Provide the (x, y) coordinate of the cell's center where the given text is located.  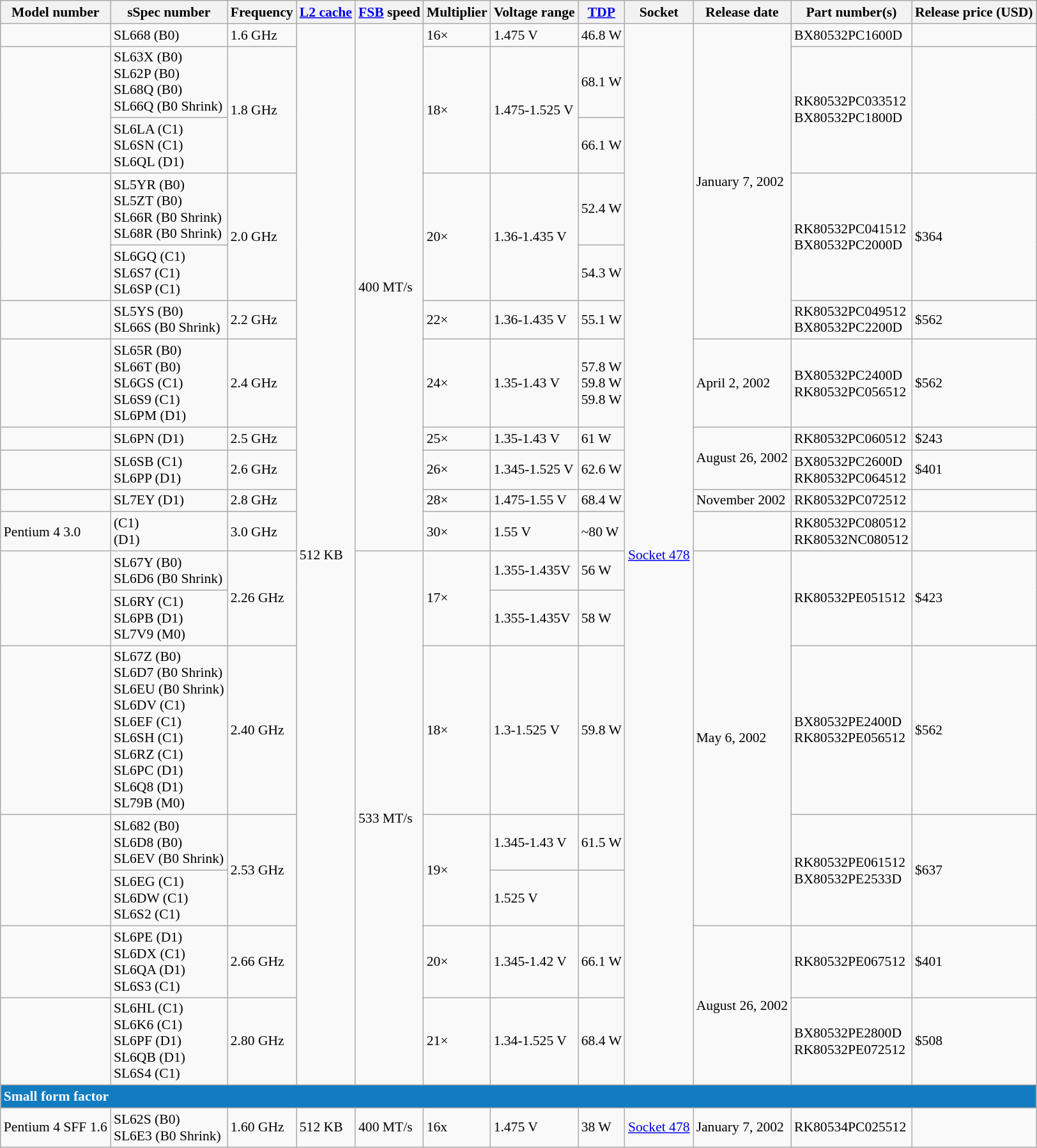
2.80 GHz (262, 1041)
RK80532PC080512RK80532NC080512 (851, 532)
SL6PE (D1)SL6DX (C1)SL6QA (D1)SL6S3 (C1) (169, 961)
FSB speed (390, 12)
Release price (USD) (974, 12)
Frequency (262, 12)
Part number(s) (851, 12)
21× (457, 1041)
RK80532PC072512 (851, 500)
November 2002 (742, 500)
1.34-1.525 V (534, 1041)
BX80532PC2400DRK80532PC056512 (851, 384)
2.4 GHz (262, 384)
Small form factor (519, 1097)
2.0 GHz (262, 237)
SL6LA (C1)SL6SN (C1)SL6QL (D1) (169, 146)
1.8 GHz (262, 110)
59.8 W (602, 730)
$364 (974, 237)
2.2 GHz (262, 320)
SL5YS (B0)SL66S (B0 Shrink) (169, 320)
62.6 W (602, 469)
May 6, 2002 (742, 738)
16× (457, 35)
BX80532PE2400DRK80532PE056512 (851, 730)
SL67Y (B0)SL6D6 (B0 Shrink) (169, 570)
SL682 (B0)SL6D8 (B0)SL6EV (B0 Shrink) (169, 842)
RK80532PC033512BX80532PC1800D (851, 110)
RK80532PE051512 (851, 598)
SL63X (B0)SL62P (B0)SL68Q (B0)SL66Q (B0 Shrink) (169, 82)
55.1 W (602, 320)
1.345-1.42 V (534, 961)
54.3 W (602, 272)
1.3-1.525 V (534, 730)
2.53 GHz (262, 871)
2.66 GHz (262, 961)
3.0 GHz (262, 532)
61.5 W (602, 842)
TDP (602, 12)
L2 cache (326, 12)
1.525 V (534, 899)
SL5YR (B0)SL5ZT (B0)SL66R (B0 Shrink)SL68R (B0 Shrink) (169, 209)
2.40 GHz (262, 730)
RK80532PE067512 (851, 961)
BX80532PC1600D (851, 35)
SL6PN (D1) (169, 439)
1.475-1.55 V (534, 500)
BX80532PC2600DRK80532PC064512 (851, 469)
1.60 GHz (262, 1128)
46.8 W (602, 35)
RK80532PE061512BX80532PE2533D (851, 871)
Voltage range (534, 12)
Model number (56, 12)
Release date (742, 12)
$637 (974, 871)
24× (457, 384)
RK80532PC049512BX80532PC2200D (851, 320)
25× (457, 439)
(C1) (D1) (169, 532)
2.5 GHz (262, 439)
SL668 (B0) (169, 35)
BX80532PE2800DRK80532PE072512 (851, 1041)
SL6SB (C1)SL6PP (D1) (169, 469)
SL62S (B0)SL6E3 (B0 Shrink) (169, 1128)
SL6HL (C1)SL6K6 (C1)SL6PF (D1)SL6QB (D1)SL6S4 (C1) (169, 1041)
22× (457, 320)
April 2, 2002 (742, 384)
SL6EG (C1)SL6DW (C1)SL6S2 (C1) (169, 899)
2.6 GHz (262, 469)
1.55 V (534, 532)
1.345-1.43 V (534, 842)
30× (457, 532)
58 W (602, 617)
$508 (974, 1041)
2.26 GHz (262, 598)
2.8 GHz (262, 500)
38 W (602, 1128)
SL7EY (D1) (169, 500)
1.345-1.525 V (534, 469)
SL67Z (B0)SL6D7 (B0 Shrink)SL6EU (B0 Shrink)SL6DV (C1)SL6EF (C1)SL6SH (C1)SL6RZ (C1)SL6PC (D1)SL6Q8 (D1)SL79B (M0) (169, 730)
Multiplier (457, 12)
sSpec number (169, 12)
26× (457, 469)
17× (457, 598)
16x (457, 1128)
RK80534PC025512 (851, 1128)
61 W (602, 439)
1.475-1.525 V (534, 110)
52.4 W (602, 209)
Socket (659, 12)
SL65R (B0)SL66T (B0)SL6GS (C1)SL6S9 (C1)SL6PM (D1) (169, 384)
19× (457, 871)
1.6 GHz (262, 35)
57.8 W59.8 W59.8 W (602, 384)
56 W (602, 570)
68.1 W (602, 82)
$423 (974, 598)
$243 (974, 439)
SL6RY (C1)SL6PB (D1)SL7V9 (M0) (169, 617)
~80 W (602, 532)
28× (457, 500)
Pentium 4 3.0 (56, 532)
SL6GQ (C1)SL6S7 (C1)SL6SP (C1) (169, 272)
RK80532PC060512 (851, 439)
RK80532PC041512BX80532PC2000D (851, 237)
Pentium 4 SFF 1.6 (56, 1128)
533 MT/s (390, 818)
